Determine the [X, Y] coordinate at the center of the cell enclosing the given text.  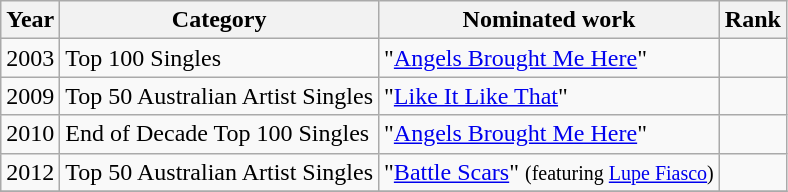
2009 [30, 96]
Nominated work [550, 20]
End of Decade Top 100 Singles [220, 134]
2003 [30, 58]
2012 [30, 172]
Category [220, 20]
Year [30, 20]
"Battle Scars" (featuring Lupe Fiasco) [550, 172]
Rank [752, 20]
Top 100 Singles [220, 58]
"Like It Like That" [550, 96]
2010 [30, 134]
